Scan for the cell matching the given text and deliver its (x, y) coordinate at center. 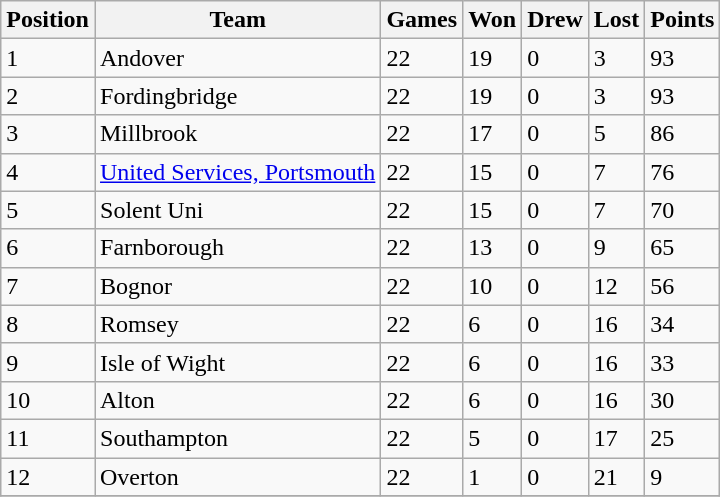
Isle of Wight (237, 362)
13 (492, 248)
Games (422, 20)
Southampton (237, 438)
4 (48, 172)
56 (682, 286)
Fordingbridge (237, 96)
Millbrook (237, 134)
86 (682, 134)
76 (682, 172)
United Services, Portsmouth (237, 172)
Team (237, 20)
Overton (237, 477)
Won (492, 20)
30 (682, 400)
Andover (237, 58)
Position (48, 20)
2 (48, 96)
11 (48, 438)
Alton (237, 400)
Farnborough (237, 248)
65 (682, 248)
Drew (556, 20)
Points (682, 20)
Romsey (237, 324)
33 (682, 362)
25 (682, 438)
70 (682, 210)
34 (682, 324)
Solent Uni (237, 210)
21 (616, 477)
Lost (616, 20)
Bognor (237, 286)
8 (48, 324)
